Detect which cell encompasses the target text, then output its (x, y) center coordinate. 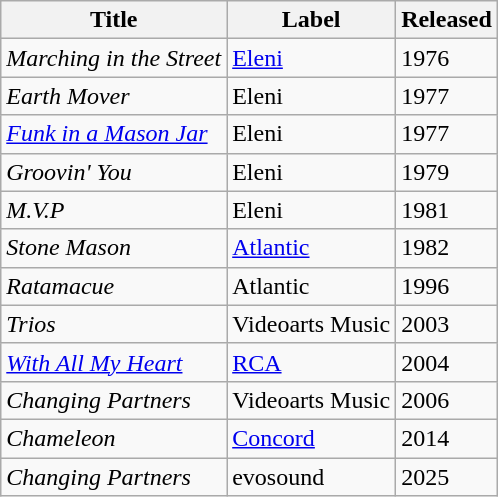
With All My Heart (114, 362)
2003 (447, 324)
2025 (447, 477)
2014 (447, 438)
Concord (312, 438)
M.V.P (114, 210)
2004 (447, 362)
Label (312, 20)
Stone Mason (114, 248)
evosound (312, 477)
1981 (447, 210)
Trios (114, 324)
Ratamacue (114, 286)
Chameleon (114, 438)
2006 (447, 400)
Title (114, 20)
1976 (447, 58)
1996 (447, 286)
Groovin' You (114, 172)
Earth Mover (114, 96)
1982 (447, 248)
RCA (312, 362)
Funk in a Mason Jar (114, 134)
Released (447, 20)
Marching in the Street (114, 58)
1979 (447, 172)
